Extract the [x, y] coordinate from the center of the cell holding the provided text.  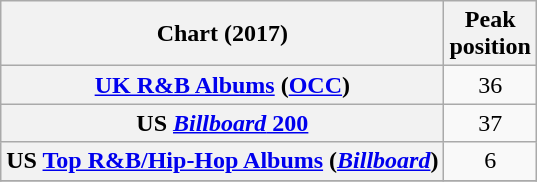
Peakposition [490, 34]
6 [490, 161]
36 [490, 85]
UK R&B Albums (OCC) [222, 85]
US Billboard 200 [222, 123]
37 [490, 123]
US Top R&B/Hip-Hop Albums (Billboard) [222, 161]
Chart (2017) [222, 34]
